Locate the cell with the specified text and output its [x, y] center coordinate. 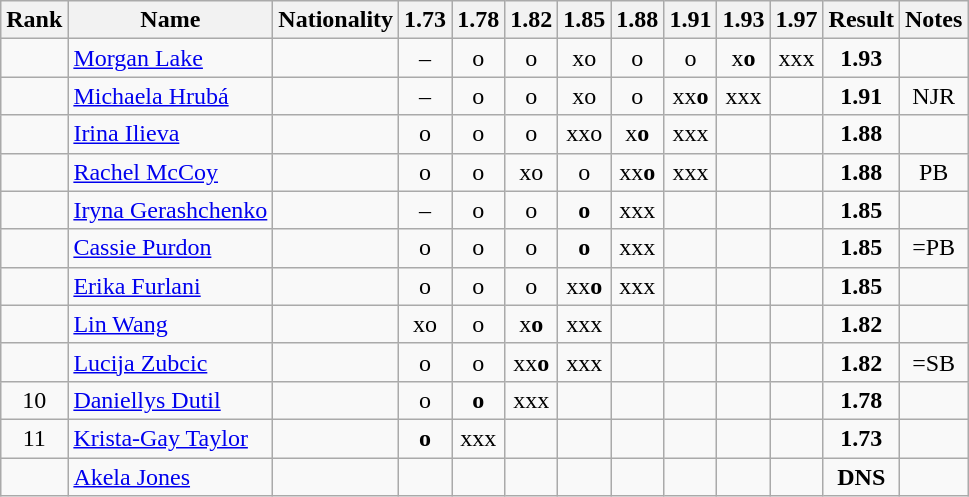
Daniellys Dutil [170, 400]
=PB [933, 248]
NJR [933, 96]
=SB [933, 362]
Result [861, 20]
10 [34, 400]
Name [170, 20]
Rank [34, 20]
Krista-Gay Taylor [170, 438]
Notes [933, 20]
Lucija Zubcic [170, 362]
Nationality [336, 20]
Cassie Purdon [170, 248]
Rachel McCoy [170, 172]
Erika Furlani [170, 286]
Irina Ilieva [170, 134]
Lin Wang [170, 324]
11 [34, 438]
Iryna Gerashchenko [170, 210]
Akela Jones [170, 477]
PB [933, 172]
1.97 [796, 20]
DNS [861, 477]
Michaela Hrubá [170, 96]
Morgan Lake [170, 58]
